Return the [X, Y] coordinate for the center point of the cell that contains the specified text.  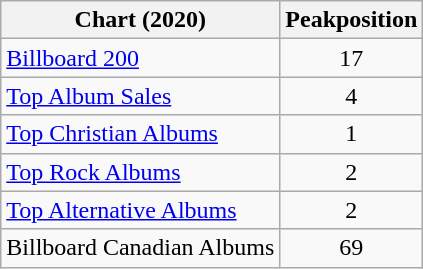
17 [352, 58]
Billboard 200 [140, 58]
Top Alternative Albums [140, 210]
Top Christian Albums [140, 134]
69 [352, 248]
Peakposition [352, 20]
1 [352, 134]
Chart (2020) [140, 20]
Billboard Canadian Albums [140, 248]
Top Album Sales [140, 96]
Top Rock Albums [140, 172]
4 [352, 96]
